Search for the cell housing the specified text and yield its [X, Y] center coordinate. 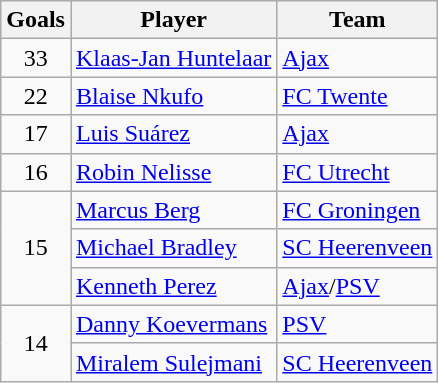
Michael Bradley [173, 248]
14 [36, 343]
Blaise Nkufo [173, 96]
Danny Koevermans [173, 324]
Klaas-Jan Huntelaar [173, 58]
FC Utrecht [358, 172]
Robin Nelisse [173, 172]
PSV [358, 324]
Ajax/PSV [358, 286]
16 [36, 172]
Miralem Sulejmani [173, 362]
33 [36, 58]
Marcus Berg [173, 210]
17 [36, 134]
Kenneth Perez [173, 286]
22 [36, 96]
Goals [36, 20]
Luis Suárez [173, 134]
Player [173, 20]
FC Groningen [358, 210]
FC Twente [358, 96]
15 [36, 248]
Team [358, 20]
